For the text-containing cell, return its midpoint in (x, y) coordinate format. 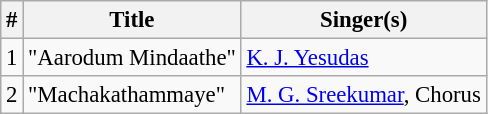
2 (12, 95)
"Aarodum Mindaathe" (132, 58)
M. G. Sreekumar, Chorus (364, 95)
1 (12, 58)
# (12, 20)
"Machakathammaye" (132, 95)
Singer(s) (364, 20)
K. J. Yesudas (364, 58)
Title (132, 20)
